Identify which cell holds the provided text, then report its [X, Y] central coordinate. 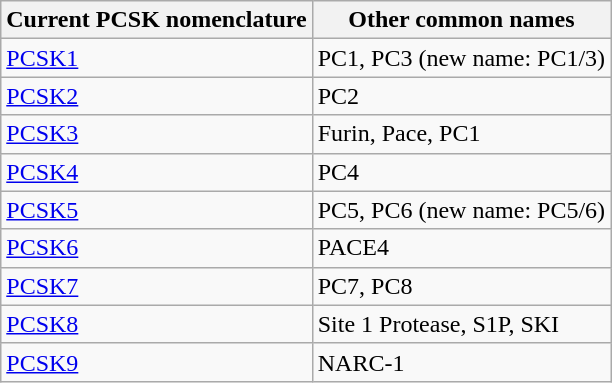
PCSK7 [156, 286]
PCSK2 [156, 96]
Other common names [461, 20]
PCSK8 [156, 324]
PCSK9 [156, 362]
PCSK4 [156, 172]
PC5, PC6 (new name: PC5/6) [461, 210]
PCSK6 [156, 248]
PCSK3 [156, 134]
Current PCSK nomenclature [156, 20]
PC7, PC8 [461, 286]
PCSK5 [156, 210]
PC2 [461, 96]
PC1, PC3 (new name: PC1/3) [461, 58]
PACE4 [461, 248]
Site 1 Protease, S1P, SKI [461, 324]
PC4 [461, 172]
NARC-1 [461, 362]
PCSK1 [156, 58]
Furin, Pace, PC1 [461, 134]
